Scan for the cell matching the given text and deliver its [X, Y] coordinate at center. 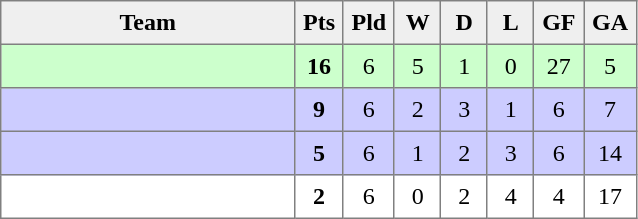
Team [148, 23]
17 [610, 197]
9 [319, 110]
GF [559, 23]
27 [559, 66]
Pld [368, 23]
GA [610, 23]
D [464, 23]
14 [610, 153]
W [417, 23]
Pts [319, 23]
7 [610, 110]
L [510, 23]
16 [319, 66]
